From the cell containing the given text, extract its center point as (x, y) coordinate. 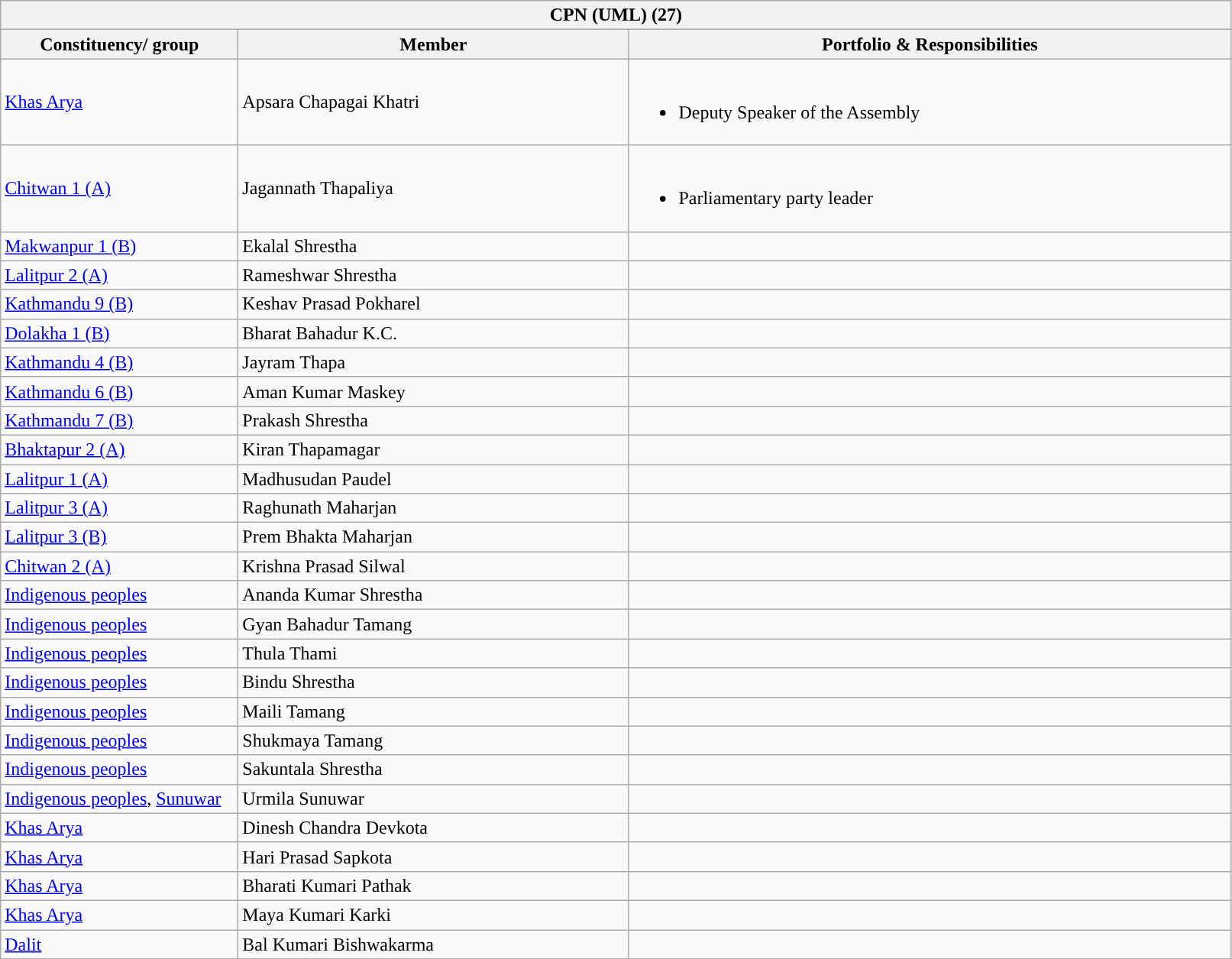
Dinesh Chandra Devkota (434, 828)
Lalitpur 3 (A) (119, 508)
Ekalal Shrestha (434, 246)
Lalitpur 3 (B) (119, 537)
Jagannath Thapaliya (434, 188)
Thula Thami (434, 653)
Dalit (119, 944)
Maya Kumari Karki (434, 915)
Kiran Thapamagar (434, 449)
Constituency/ group (119, 44)
Krishna Prasad Silwal (434, 566)
Bharat Bahadur K.C. (434, 333)
Portfolio & Responsibilities (930, 44)
Lalitpur 2 (A) (119, 275)
Raghunath Maharjan (434, 508)
Madhusudan Paudel (434, 479)
Bhaktapur 2 (A) (119, 449)
Aman Kumar Maskey (434, 391)
Indigenous peoples, Sunuwar (119, 799)
Gyan Bahadur Tamang (434, 624)
Ananda Kumar Shrestha (434, 595)
Rameshwar Shrestha (434, 275)
Chitwan 2 (A) (119, 566)
Maili Tamang (434, 711)
Hari Prasad Sapkota (434, 857)
Kathmandu 7 (B) (119, 420)
Dolakha 1 (B) (119, 333)
Prakash Shrestha (434, 420)
Urmila Sunuwar (434, 799)
Sakuntala Shrestha (434, 769)
Bharati Kumari Pathak (434, 886)
Member (434, 44)
Makwanpur 1 (B) (119, 246)
Kathmandu 4 (B) (119, 362)
Kathmandu 9 (B) (119, 304)
CPN (UML) (27) (616, 15)
Parliamentary party leader (930, 188)
Bal Kumari Bishwakarma (434, 944)
Bindu Shrestha (434, 682)
Prem Bhakta Maharjan (434, 537)
Lalitpur 1 (A) (119, 479)
Jayram Thapa (434, 362)
Chitwan 1 (A) (119, 188)
Apsara Chapagai Khatri (434, 102)
Deputy Speaker of the Assembly (930, 102)
Keshav Prasad Pokharel (434, 304)
Shukmaya Tamang (434, 740)
Kathmandu 6 (B) (119, 391)
